From the cell containing the given text, extract its center point as (X, Y) coordinate. 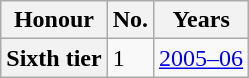
Honour (54, 20)
No. (130, 20)
Sixth tier (54, 58)
2005–06 (202, 58)
Years (202, 20)
1 (130, 58)
